Detect which cell encompasses the target text, then output its [X, Y] center coordinate. 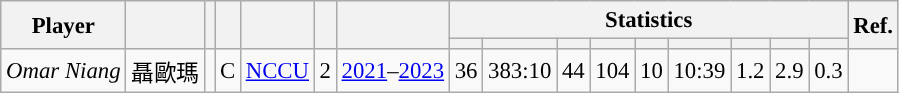
10:39 [700, 71]
383:10 [520, 71]
NCCU [277, 71]
Player [64, 25]
Ref. [873, 25]
104 [612, 71]
1.2 [750, 71]
2 [325, 71]
2021–2023 [392, 71]
2.9 [790, 71]
Omar Niang [64, 71]
36 [466, 71]
0.3 [828, 71]
聶歐瑪 [165, 71]
44 [574, 71]
Statistics [648, 20]
10 [652, 71]
C [228, 71]
